Locate the cell with the specified text and output its [x, y] center coordinate. 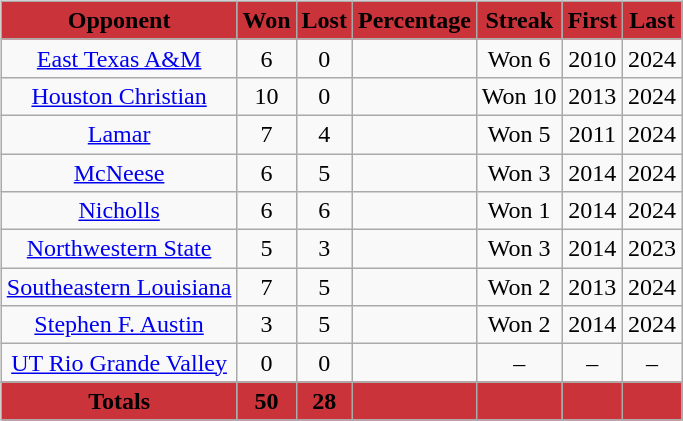
Totals [119, 401]
Last [652, 20]
East Texas A&M [119, 58]
Southeastern Louisiana [119, 287]
2023 [652, 249]
Nicholls [119, 211]
Opponent [119, 20]
28 [324, 401]
2011 [592, 134]
Streak [519, 20]
Won [266, 20]
Houston Christian [119, 96]
10 [266, 96]
Stephen F. Austin [119, 325]
4 [324, 134]
Percentage [414, 20]
McNeese [119, 173]
Northwestern State [119, 249]
Lost [324, 20]
Won 5 [519, 134]
Lamar [119, 134]
UT Rio Grande Valley [119, 363]
Won 10 [519, 96]
Won 1 [519, 211]
Won 6 [519, 58]
First [592, 20]
50 [266, 401]
2010 [592, 58]
